From the cell containing the given text, extract its center point as [x, y] coordinate. 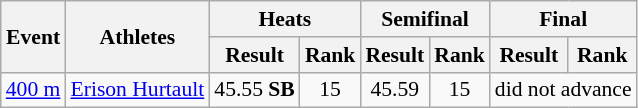
did not advance [564, 90]
Athletes [137, 36]
45.55 SB [254, 90]
Erison Hurtault [137, 90]
Semifinal [424, 19]
Heats [284, 19]
Event [34, 36]
400 m [34, 90]
45.59 [394, 90]
Final [564, 19]
